Capture the cell that displays the provided text and extract its (x, y) central coordinate. 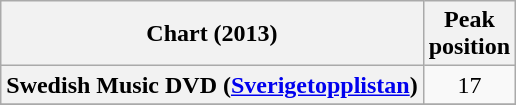
Peakposition (469, 34)
Chart (2013) (212, 34)
17 (469, 85)
Swedish Music DVD (Sverigetopplistan) (212, 85)
